Determine the [x, y] coordinate at the center of the cell enclosing the given text.  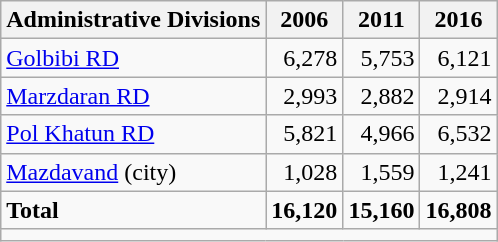
6,121 [458, 58]
2006 [304, 20]
Administrative Divisions [134, 20]
2,914 [458, 96]
2016 [458, 20]
6,278 [304, 58]
1,028 [304, 172]
6,532 [458, 134]
Golbibi RD [134, 58]
Marzdaran RD [134, 96]
4,966 [382, 134]
1,559 [382, 172]
2,882 [382, 96]
5,821 [304, 134]
Total [134, 210]
16,120 [304, 210]
1,241 [458, 172]
Pol Khatun RD [134, 134]
Mazdavand (city) [134, 172]
2,993 [304, 96]
2011 [382, 20]
5,753 [382, 58]
15,160 [382, 210]
16,808 [458, 210]
